Output the [X, Y] coordinate of the center of the cell containing the given text.  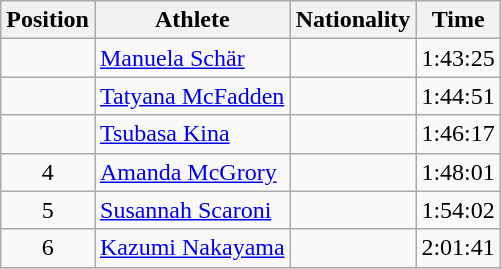
Tatyana McFadden [192, 96]
1:44:51 [458, 96]
1:46:17 [458, 134]
1:43:25 [458, 58]
Time [458, 20]
Nationality [353, 20]
Position [48, 20]
Athlete [192, 20]
Amanda McGrory [192, 172]
2:01:41 [458, 248]
Kazumi Nakayama [192, 248]
Manuela Schär [192, 58]
6 [48, 248]
1:48:01 [458, 172]
4 [48, 172]
5 [48, 210]
1:54:02 [458, 210]
Tsubasa Kina [192, 134]
Susannah Scaroni [192, 210]
